Find where the given text appears and provide that cell's center as [x, y] coordinate. 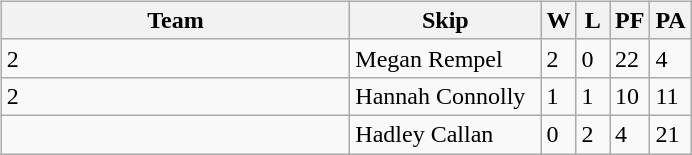
Skip [446, 20]
W [558, 20]
Megan Rempel [446, 58]
Hannah Connolly [446, 96]
L [593, 20]
10 [630, 96]
11 [670, 96]
22 [630, 58]
Team [176, 20]
21 [670, 134]
Hadley Callan [446, 134]
PA [670, 20]
PF [630, 20]
